Return [x, y] of the center of cell containing provided text 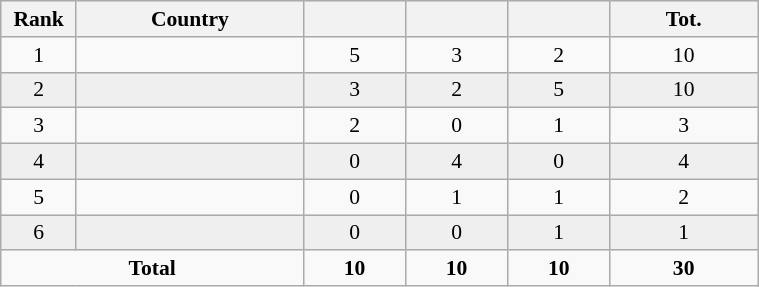
Rank [39, 19]
6 [39, 233]
30 [684, 269]
Total [152, 269]
Country [190, 19]
Tot. [684, 19]
